Detect which cell encompasses the target text, then output its (X, Y) center coordinate. 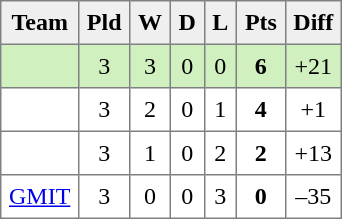
L (220, 23)
6 (261, 66)
+1 (313, 110)
+21 (313, 66)
–35 (313, 197)
Pld (104, 23)
GMIT (40, 197)
+13 (313, 153)
D (187, 23)
Pts (261, 23)
Diff (313, 23)
Team (40, 23)
W (150, 23)
4 (261, 110)
